Find where the given text appears and provide that cell's center as (x, y) coordinate. 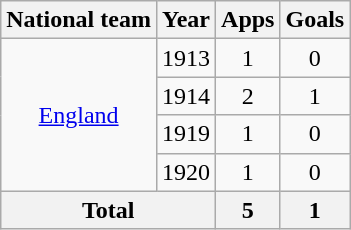
1920 (186, 172)
1919 (186, 134)
England (79, 115)
5 (248, 210)
Apps (248, 20)
Total (108, 210)
Goals (315, 20)
Year (186, 20)
National team (79, 20)
2 (248, 96)
1913 (186, 58)
1914 (186, 96)
